Determine the [x, y] coordinate at the center of the cell enclosing the given text.  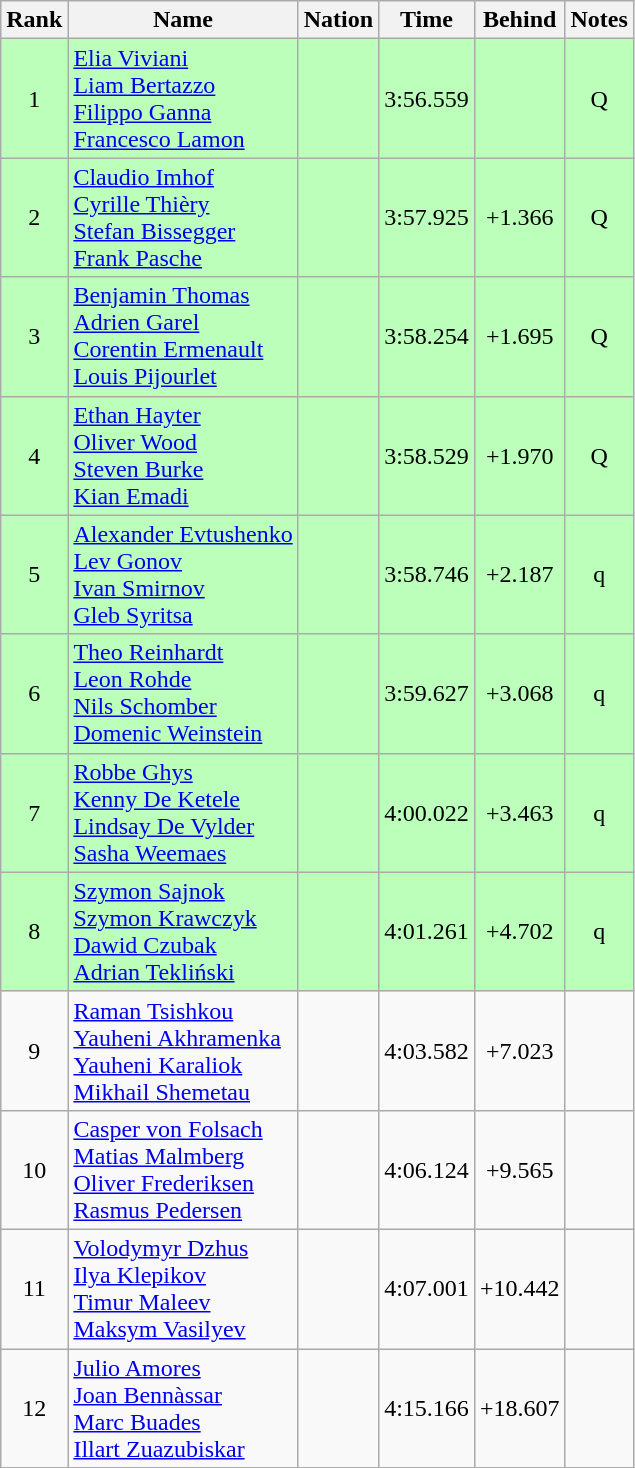
Notes [599, 20]
4:00.022 [427, 812]
Julio AmoresJoan BennàssarMarc BuadesIllart Zuazubiskar [183, 1408]
4:01.261 [427, 932]
+1.695 [520, 336]
12 [34, 1408]
4:03.582 [427, 1050]
+1.970 [520, 456]
Raman TsishkouYauheni AkhramenkaYauheni KaraliokMikhail Shemetau [183, 1050]
6 [34, 694]
+4.702 [520, 932]
Alexander EvtushenkoLev GonovIvan SmirnovGleb Syritsa [183, 574]
11 [34, 1288]
3:57.925 [427, 218]
Time [427, 20]
Theo ReinhardtLeon RohdeNils SchomberDomenic Weinstein [183, 694]
Name [183, 20]
Robbe GhysKenny De KeteleLindsay De VylderSasha Weemaes [183, 812]
9 [34, 1050]
Behind [520, 20]
1 [34, 98]
+2.187 [520, 574]
3:58.254 [427, 336]
2 [34, 218]
4:07.001 [427, 1288]
Casper von FolsachMatias MalmbergOliver FrederiksenRasmus Pedersen [183, 1170]
3:59.627 [427, 694]
+7.023 [520, 1050]
10 [34, 1170]
3:58.746 [427, 574]
Claudio ImhofCyrille ThièryStefan BisseggerFrank Pasche [183, 218]
+9.565 [520, 1170]
Ethan HayterOliver WoodSteven BurkeKian Emadi [183, 456]
3 [34, 336]
4:06.124 [427, 1170]
8 [34, 932]
4:15.166 [427, 1408]
3:58.529 [427, 456]
3:56.559 [427, 98]
Elia VivianiLiam BertazzoFilippo GannaFrancesco Lamon [183, 98]
+1.366 [520, 218]
7 [34, 812]
4 [34, 456]
Volodymyr DzhusIlya KlepikovTimur MaleevMaksym Vasilyev [183, 1288]
Nation [338, 20]
Szymon SajnokSzymon KrawczykDawid CzubakAdrian Tekliński [183, 932]
+3.463 [520, 812]
5 [34, 574]
Rank [34, 20]
+18.607 [520, 1408]
+3.068 [520, 694]
Benjamin ThomasAdrien GarelCorentin ErmenaultLouis Pijourlet [183, 336]
+10.442 [520, 1288]
